Detect which cell encompasses the target text, then output its [X, Y] center coordinate. 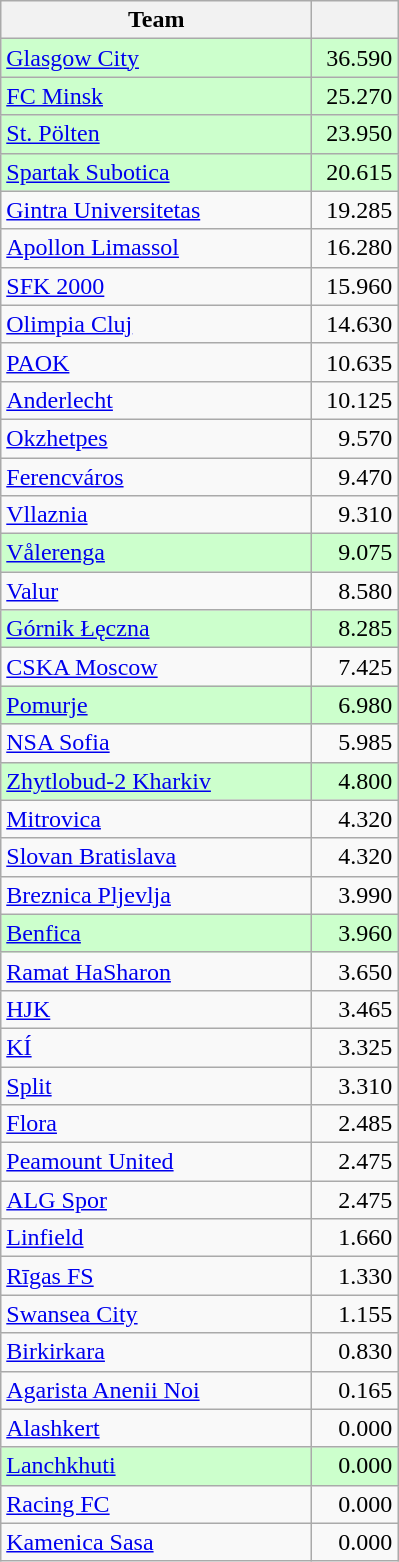
36.590 [355, 58]
Apollon Limassol [156, 248]
15.960 [355, 286]
9.075 [355, 553]
8.580 [355, 591]
1.660 [355, 1238]
Flora [156, 1124]
Team [156, 20]
Split [156, 1085]
1.330 [355, 1276]
FC Minsk [156, 96]
Rīgas FS [156, 1276]
Benfica [156, 933]
Mitrovica [156, 819]
3.310 [355, 1085]
0.165 [355, 1390]
2.485 [355, 1124]
Olimpia Cluj [156, 324]
SFK 2000 [156, 286]
NSA Sofia [156, 743]
Górnik Łęczna [156, 629]
3.990 [355, 895]
9.470 [355, 477]
Okzhetpes [156, 438]
HJK [156, 1009]
1.155 [355, 1314]
Swansea City [156, 1314]
Gintra Universitetas [156, 210]
Kamenica Sasa [156, 1542]
4.800 [355, 781]
Spartak Subotica [156, 172]
St. Pölten [156, 134]
Alashkert [156, 1428]
Vllaznia [156, 515]
Birkirkara [156, 1352]
Agarista Anenii Noi [156, 1390]
19.285 [355, 210]
Breznica Pljevlja [156, 895]
Valur [156, 591]
Ferencváros [156, 477]
Slovan Bratislava [156, 857]
Vålerenga [156, 553]
0.830 [355, 1352]
10.635 [355, 362]
23.950 [355, 134]
CSKA Moscow [156, 667]
Peamount United [156, 1162]
Pomurje [156, 705]
PAOK [156, 362]
Ramat HaSharon [156, 971]
25.270 [355, 96]
3.650 [355, 971]
9.570 [355, 438]
5.985 [355, 743]
16.280 [355, 248]
7.425 [355, 667]
KÍ [156, 1047]
Glasgow City [156, 58]
Lanchkhuti [156, 1466]
14.630 [355, 324]
3.325 [355, 1047]
Zhytlobud-2 Kharkiv [156, 781]
6.980 [355, 705]
Linfield [156, 1238]
3.465 [355, 1009]
10.125 [355, 400]
Anderlecht [156, 400]
3.960 [355, 933]
ALG Spor [156, 1200]
20.615 [355, 172]
9.310 [355, 515]
8.285 [355, 629]
Racing FC [156, 1504]
